For the text-containing cell, return its midpoint in [x, y] coordinate format. 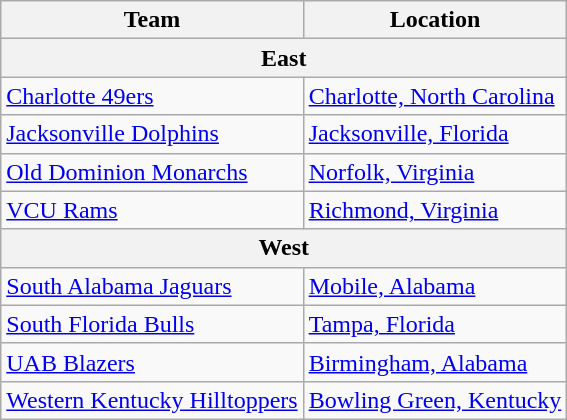
Tampa, Florida [435, 324]
Birmingham, Alabama [435, 362]
Jacksonville Dolphins [152, 134]
VCU Rams [152, 210]
Norfolk, Virginia [435, 172]
Western Kentucky Hilltoppers [152, 400]
South Alabama Jaguars [152, 286]
Location [435, 20]
East [284, 58]
West [284, 248]
Old Dominion Monarchs [152, 172]
Jacksonville, Florida [435, 134]
Team [152, 20]
Mobile, Alabama [435, 286]
Bowling Green, Kentucky [435, 400]
Charlotte 49ers [152, 96]
Richmond, Virginia [435, 210]
Charlotte, North Carolina [435, 96]
UAB Blazers [152, 362]
South Florida Bulls [152, 324]
